Return the (x, y) coordinate for the center point of the cell that contains the specified text.  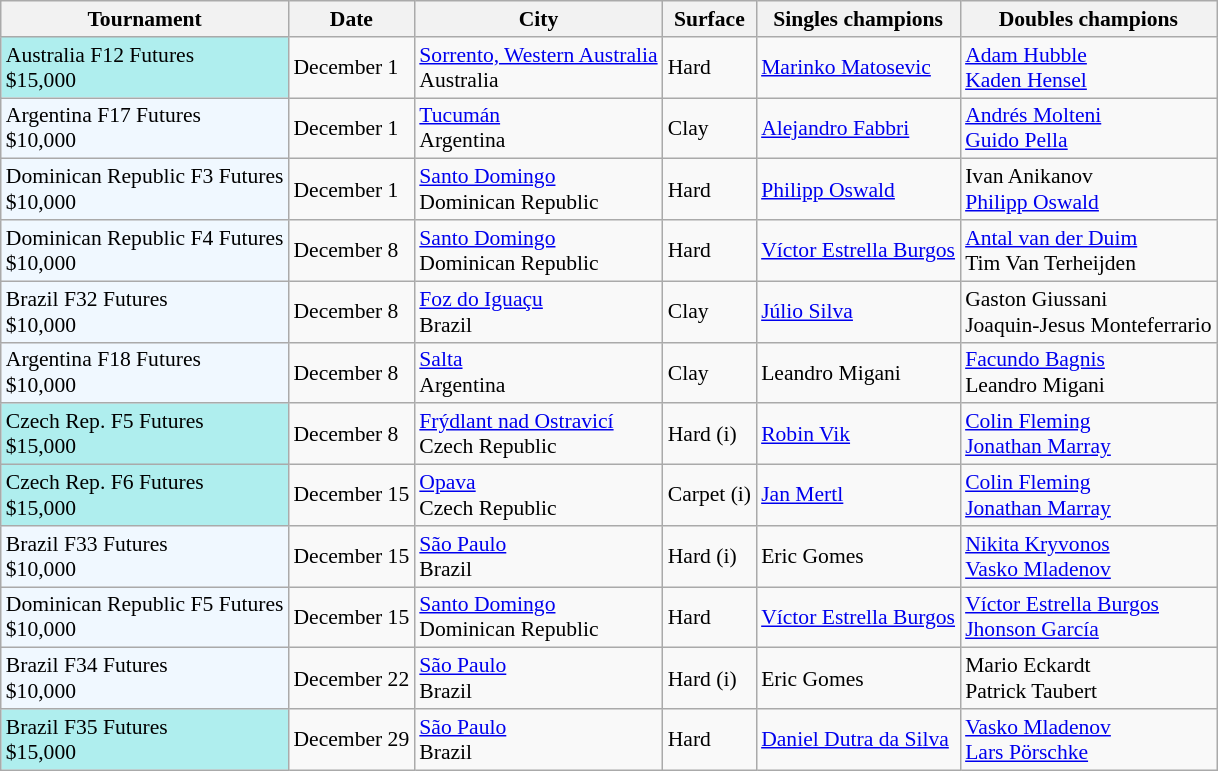
Tournament (145, 19)
Leandro Migani (858, 372)
Sorrento, Western AustraliaAustralia (538, 68)
Brazil F35 Futures$15,000 (145, 740)
Dominican Republic F3 Futures$10,000 (145, 190)
Gaston Giussani Joaquin-Jesus Monteferrario (1088, 312)
Doubles champions (1088, 19)
December 22 (351, 678)
Adam Hubble Kaden Hensel (1088, 68)
SaltaArgentina (538, 372)
Argentina F18 Futures$10,000 (145, 372)
Philipp Oswald (858, 190)
Daniel Dutra da Silva (858, 740)
Jan Mertl (858, 496)
Dominican Republic F4 Futures$10,000 (145, 250)
Ivan Anikanov Philipp Oswald (1088, 190)
Czech Rep. F5 Futures$15,000 (145, 434)
Date (351, 19)
Alejandro Fabbri (858, 128)
Robin Vik (858, 434)
Brazil F33 Futures$10,000 (145, 556)
Carpet (i) (710, 496)
OpavaCzech Republic (538, 496)
Facundo Bagnis Leandro Migani (1088, 372)
Marinko Matosevic (858, 68)
December 29 (351, 740)
Australia F12 Futures$15,000 (145, 68)
Brazil F32 Futures$10,000 (145, 312)
Dominican Republic F5 Futures$10,000 (145, 618)
Singles champions (858, 19)
Antal van der Duim Tim Van Terheijden (1088, 250)
Mario Eckardt Patrick Taubert (1088, 678)
City (538, 19)
Víctor Estrella Burgos Jhonson García (1088, 618)
Czech Rep. F6 Futures$15,000 (145, 496)
Brazil F34 Futures$10,000 (145, 678)
Surface (710, 19)
Vasko Mladenov Lars Pörschke (1088, 740)
Júlio Silva (858, 312)
Andrés Molteni Guido Pella (1088, 128)
Foz do IguaçuBrazil (538, 312)
Frýdlant nad OstravicíCzech Republic (538, 434)
Argentina F17 Futures$10,000 (145, 128)
TucumánArgentina (538, 128)
Nikita Kryvonos Vasko Mladenov (1088, 556)
